Locate the cell with the specified text and output its (X, Y) center coordinate. 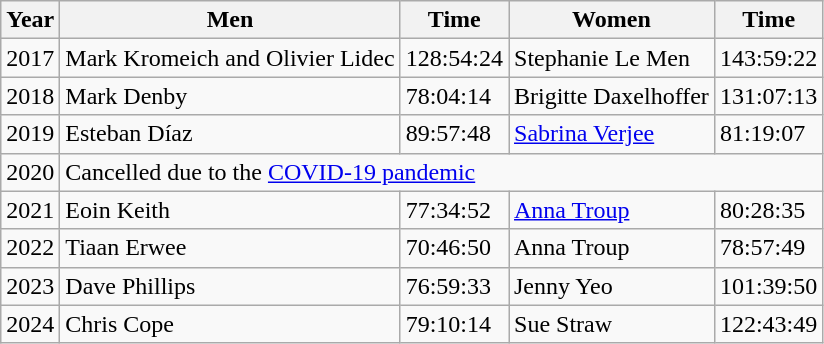
Men (230, 20)
79:10:14 (454, 324)
Esteban Díaz (230, 134)
Women (611, 20)
2020 (30, 172)
2023 (30, 286)
2021 (30, 210)
89:57:48 (454, 134)
70:46:50 (454, 248)
Tiaan Erwee (230, 248)
128:54:24 (454, 58)
78:57:49 (768, 248)
81:19:07 (768, 134)
Chris Cope (230, 324)
Eoin Keith (230, 210)
Year (30, 20)
77:34:52 (454, 210)
2017 (30, 58)
122:43:49 (768, 324)
80:28:35 (768, 210)
101:39:50 (768, 286)
2024 (30, 324)
Sabrina Verjee (611, 134)
Mark Denby (230, 96)
Brigitte Daxelhoffer (611, 96)
2019 (30, 134)
2022 (30, 248)
78:04:14 (454, 96)
Dave Phillips (230, 286)
Stephanie Le Men (611, 58)
76:59:33 (454, 286)
Cancelled due to the COVID-19 pandemic (442, 172)
Sue Straw (611, 324)
131:07:13 (768, 96)
143:59:22 (768, 58)
Mark Kromeich and Olivier Lidec (230, 58)
Jenny Yeo (611, 286)
2018 (30, 96)
